Search for the cell housing the specified text and yield its (x, y) center coordinate. 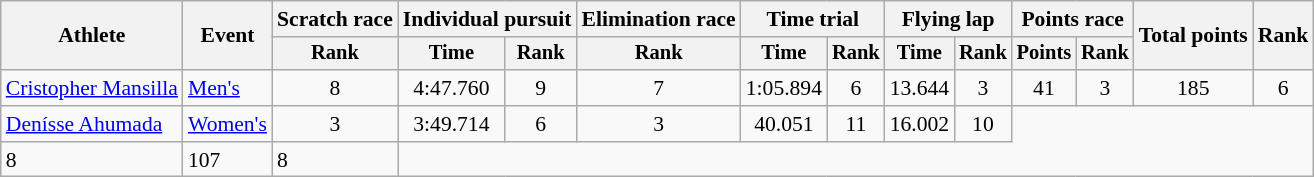
Elimination race (659, 19)
10 (983, 124)
Athlete (92, 36)
Scratch race (335, 19)
41 (1044, 88)
1:05.894 (784, 88)
Denísse Ahumada (92, 124)
185 (1194, 88)
8 (335, 88)
Men's (228, 88)
Points race (1073, 19)
3:49.714 (452, 124)
Cristopher Mansilla (92, 88)
Total points (1194, 36)
Event (228, 36)
40.051 (784, 124)
Flying lap (948, 19)
Women's (228, 124)
Individual pursuit (488, 19)
13.644 (920, 88)
Points (1044, 54)
11 (856, 124)
Time trial (813, 19)
9 (541, 88)
4:47.760 (452, 88)
16.002 (920, 124)
7 (659, 88)
